Extract the [x, y] coordinate from the center of the cell holding the provided text.  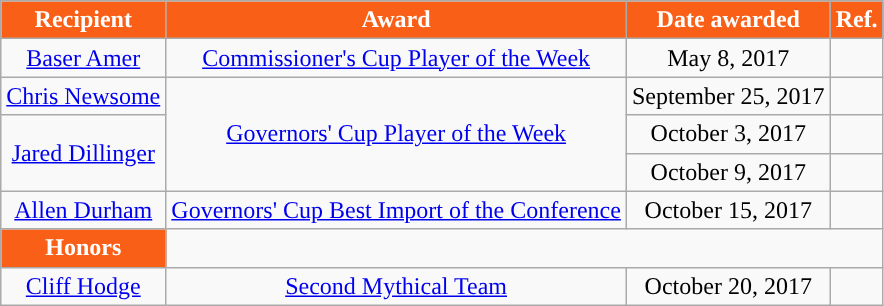
October 20, 2017 [728, 286]
Ref. [856, 20]
Allen Durham [84, 210]
Chris Newsome [84, 96]
Award [396, 20]
May 8, 2017 [728, 58]
October 15, 2017 [728, 210]
Honors [84, 248]
Recipient [84, 20]
September 25, 2017 [728, 96]
October 3, 2017 [728, 134]
Baser Amer [84, 58]
October 9, 2017 [728, 172]
Jared Dillinger [84, 153]
Commissioner's Cup Player of the Week [396, 58]
Date awarded [728, 20]
Cliff Hodge [84, 286]
Governors' Cup Best Import of the Conference [396, 210]
Second Mythical Team [396, 286]
Governors' Cup Player of the Week [396, 134]
